Locate the cell with the specified text and output its (x, y) center coordinate. 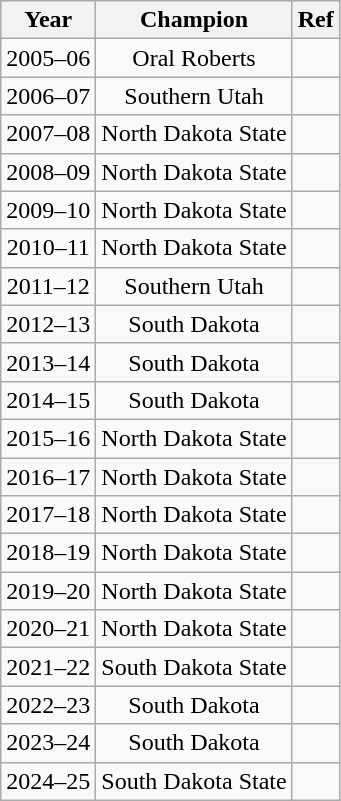
2019–20 (48, 591)
2023–24 (48, 743)
2016–17 (48, 477)
2022–23 (48, 705)
2008–09 (48, 172)
2017–18 (48, 515)
2005–06 (48, 58)
2021–22 (48, 667)
Ref (316, 20)
2010–11 (48, 248)
2012–13 (48, 324)
2007–08 (48, 134)
Oral Roberts (194, 58)
2011–12 (48, 286)
Champion (194, 20)
2024–25 (48, 781)
2013–14 (48, 362)
2014–15 (48, 400)
2015–16 (48, 438)
2006–07 (48, 96)
Year (48, 20)
2018–19 (48, 553)
2020–21 (48, 629)
2009–10 (48, 210)
